For the text-containing cell, return its midpoint in [X, Y] coordinate format. 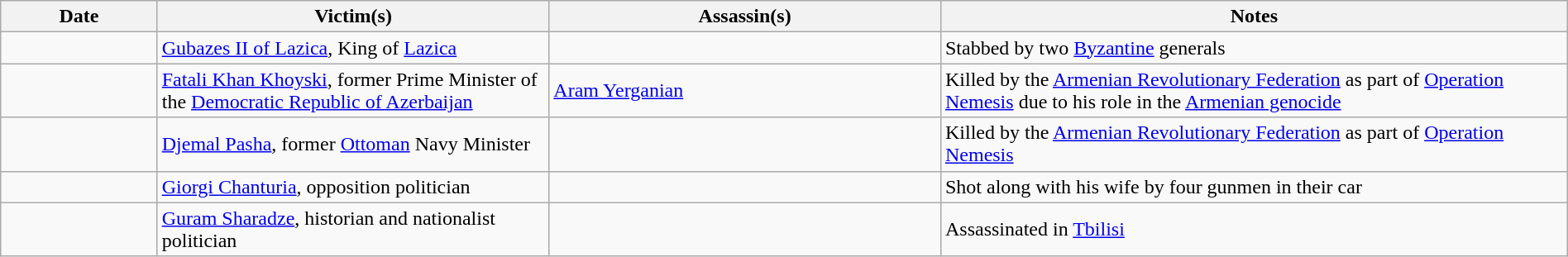
Notes [1254, 17]
Killed by the Armenian Revolutionary Federation as part of Operation Nemesis [1254, 144]
Guram Sharadze, historian and nationalist politician [353, 230]
Gubazes II of Lazica, King of Lazica [353, 48]
Giorgi Chanturia, opposition politician [353, 187]
Stabbed by two Byzantine generals [1254, 48]
Killed by the Armenian Revolutionary Federation as part of Operation Nemesis due to his role in the Armenian genocide [1254, 91]
Assassinated in Tbilisi [1254, 230]
Fatali Khan Khoyski, former Prime Minister of the Democratic Republic of Azerbaijan [353, 91]
Shot along with his wife by four gunmen in their car [1254, 187]
Victim(s) [353, 17]
Aram Yerganian [745, 91]
Date [79, 17]
Djemal Pasha, former Ottoman Navy Minister [353, 144]
Assassin(s) [745, 17]
